Return (x, y) of the center of cell containing provided text 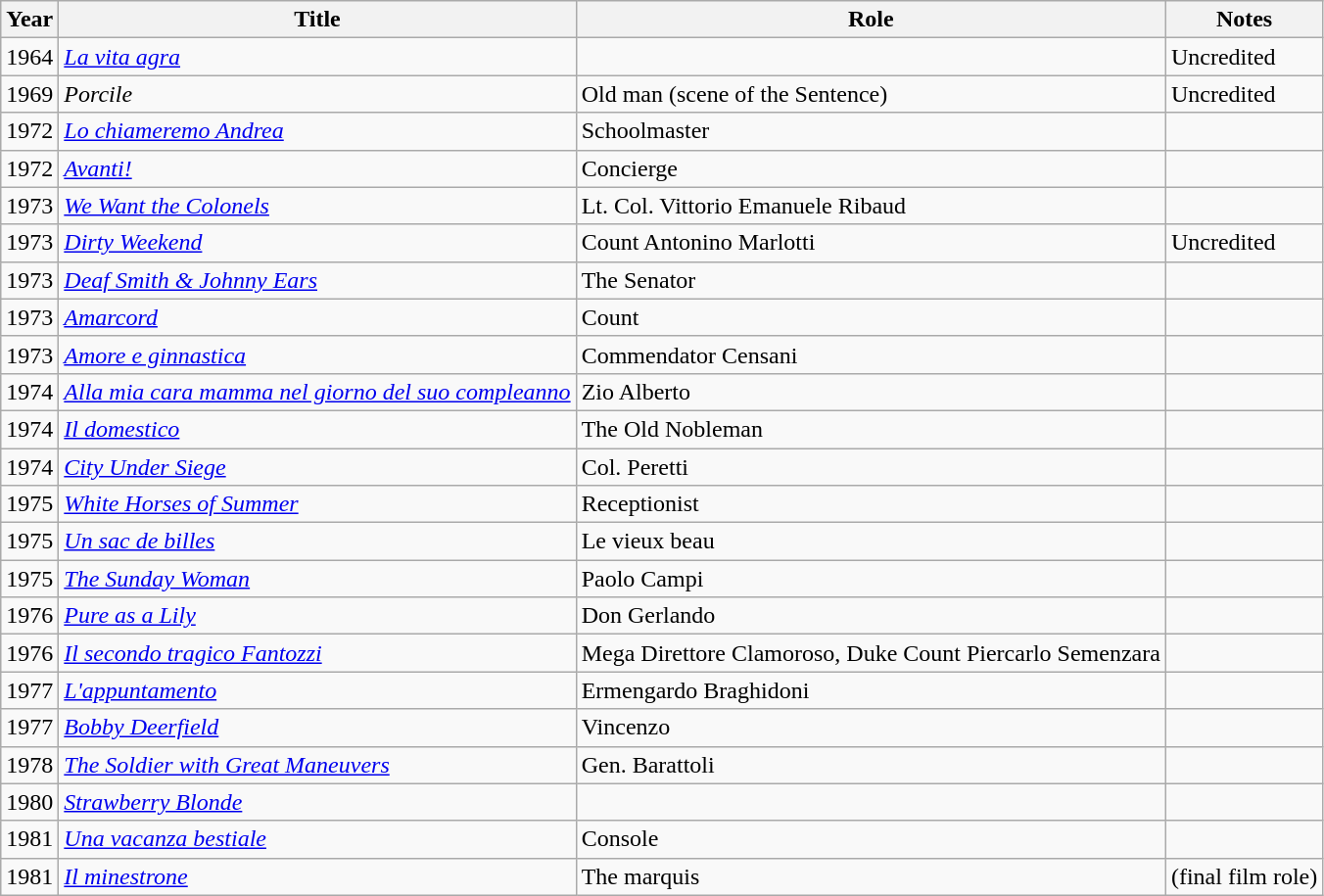
1969 (29, 94)
1978 (29, 765)
Una vacanza bestiale (317, 839)
Count Antonino Marlotti (871, 243)
Lt. Col. Vittorio Emanuele Ribaud (871, 206)
Console (871, 839)
Alla mia cara mamma nel giorno del suo compleanno (317, 392)
Dirty Weekend (317, 243)
Porcile (317, 94)
We Want the Colonels (317, 206)
Strawberry Blonde (317, 802)
Ermengardo Braghidoni (871, 690)
The marquis (871, 876)
Zio Alberto (871, 392)
Lo chiameremo Andrea (317, 131)
White Horses of Summer (317, 504)
Pure as a Lily (317, 616)
The Sunday Woman (317, 579)
The Soldier with Great Maneuvers (317, 765)
Schoolmaster (871, 131)
Amarcord (317, 317)
Old man (scene of the Sentence) (871, 94)
Notes (1244, 20)
Col. Peretti (871, 467)
(final film role) (1244, 876)
Don Gerlando (871, 616)
The Old Nobleman (871, 429)
Avanti! (317, 168)
Un sac de billes (317, 542)
Bobby Deerfield (317, 728)
Il domestico (317, 429)
Count (871, 317)
Il minestrone (317, 876)
La vita agra (317, 57)
Mega Direttore Clamoroso, Duke Count Piercarlo Semenzara (871, 653)
L'appuntamento (317, 690)
1964 (29, 57)
Receptionist (871, 504)
Il secondo tragico Fantozzi (317, 653)
Year (29, 20)
1980 (29, 802)
The Senator (871, 280)
Le vieux beau (871, 542)
Paolo Campi (871, 579)
Commendator Censani (871, 354)
Concierge (871, 168)
Role (871, 20)
Vincenzo (871, 728)
Title (317, 20)
Amore e ginnastica (317, 354)
City Under Siege (317, 467)
Deaf Smith & Johnny Ears (317, 280)
Gen. Barattoli (871, 765)
